Provide the [X, Y] coordinate of the cell's center where the given text is located.  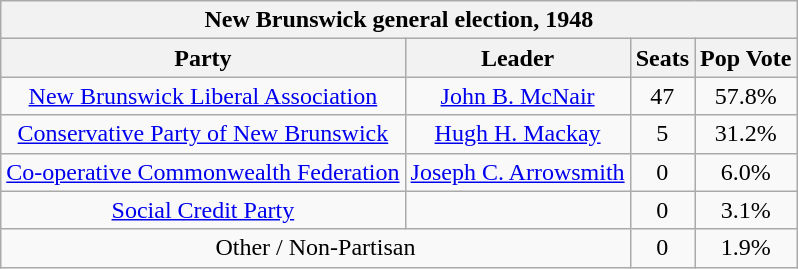
Party [203, 58]
47 [662, 96]
Pop Vote [746, 58]
Other / Non-Partisan [316, 248]
Seats [662, 58]
Hugh H. Mackay [518, 134]
Social Credit Party [203, 210]
Joseph C. Arrowsmith [518, 172]
Conservative Party of New Brunswick [203, 134]
57.8% [746, 96]
3.1% [746, 210]
Co-operative Commonwealth Federation [203, 172]
New Brunswick general election, 1948 [399, 20]
Leader [518, 58]
31.2% [746, 134]
1.9% [746, 248]
John B. McNair [518, 96]
5 [662, 134]
New Brunswick Liberal Association [203, 96]
6.0% [746, 172]
